Capture the cell that displays the provided text and extract its [X, Y] central coordinate. 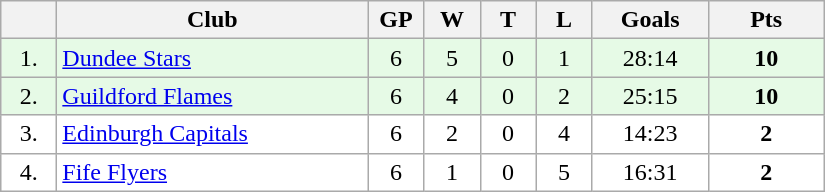
Dundee Stars [212, 58]
Fife Flyers [212, 172]
Pts [766, 20]
T [508, 20]
Guildford Flames [212, 96]
28:14 [650, 58]
W [452, 20]
4. [29, 172]
14:23 [650, 134]
Goals [650, 20]
16:31 [650, 172]
Edinburgh Capitals [212, 134]
Club [212, 20]
25:15 [650, 96]
L [564, 20]
2. [29, 96]
GP [396, 20]
3. [29, 134]
1. [29, 58]
